Find where the given text appears and provide that cell's center as (X, Y) coordinate. 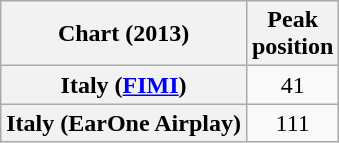
Italy (FIMI) (124, 85)
Chart (2013) (124, 34)
41 (292, 85)
Italy (EarOne Airplay) (124, 123)
Peakposition (292, 34)
111 (292, 123)
